Scan for the cell matching the given text and deliver its (X, Y) coordinate at center. 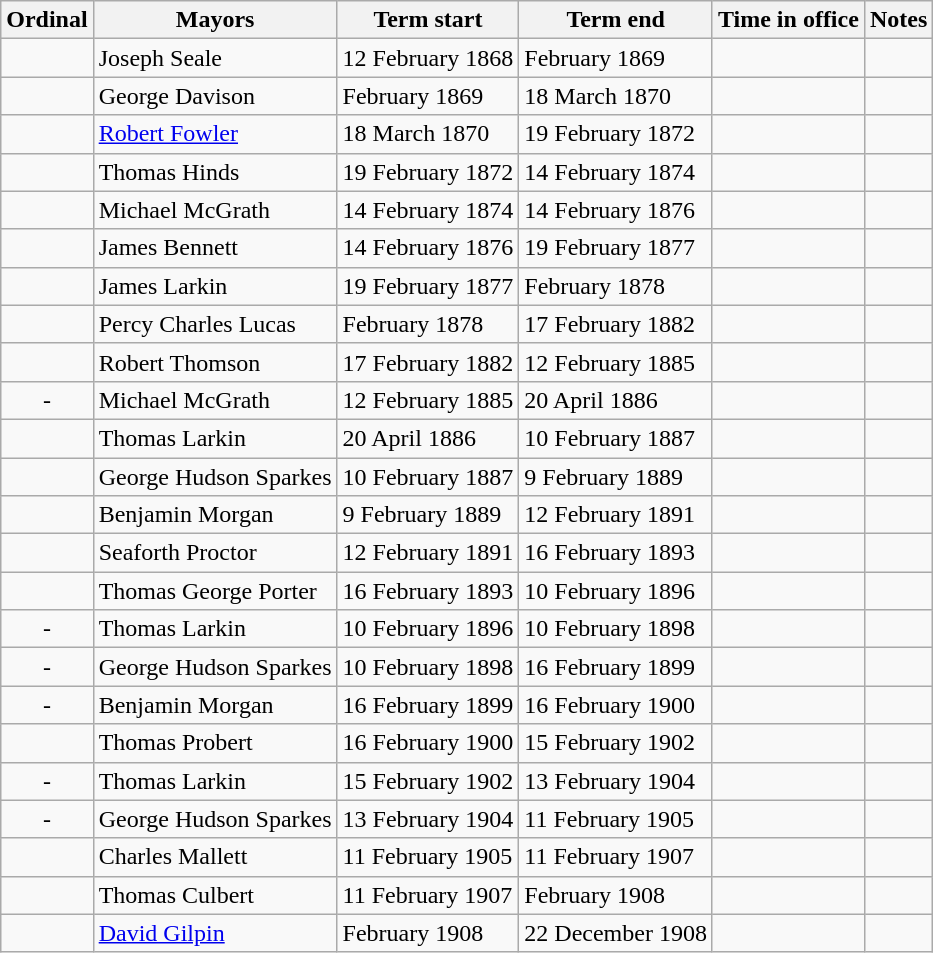
Thomas Culbert (215, 895)
Seaforth Proctor (215, 553)
James Larkin (215, 286)
Percy Charles Lucas (215, 324)
George Davison (215, 96)
Thomas George Porter (215, 591)
Term end (616, 20)
Joseph Seale (215, 58)
Robert Thomson (215, 362)
Mayors (215, 20)
Robert Fowler (215, 134)
12 February 1868 (428, 58)
Ordinal (47, 20)
Notes (898, 20)
Thomas Hinds (215, 172)
David Gilpin (215, 933)
Charles Mallett (215, 857)
Thomas Probert (215, 743)
22 December 1908 (616, 933)
James Bennett (215, 248)
Term start (428, 20)
Time in office (788, 20)
